Locate the cell with the specified text and output its (X, Y) center coordinate. 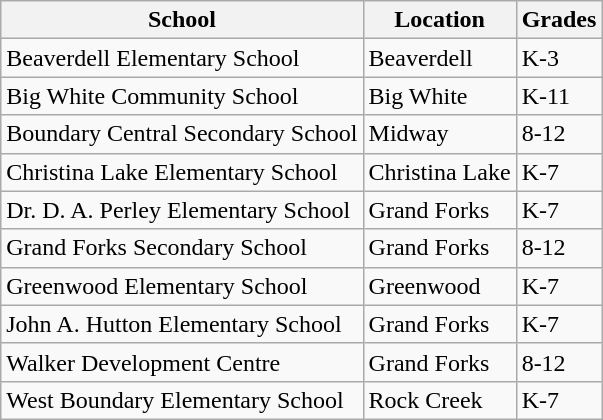
Beaverdell Elementary School (182, 58)
Greenwood Elementary School (182, 286)
West Boundary Elementary School (182, 400)
Christina Lake (440, 172)
Grand Forks Secondary School (182, 248)
Greenwood (440, 286)
John A. Hutton Elementary School (182, 324)
K-11 (559, 96)
Dr. D. A. Perley Elementary School (182, 210)
Midway (440, 134)
Boundary Central Secondary School (182, 134)
Grades (559, 20)
Beaverdell (440, 58)
Big White Community School (182, 96)
K-3 (559, 58)
Location (440, 20)
Big White (440, 96)
Christina Lake Elementary School (182, 172)
School (182, 20)
Rock Creek (440, 400)
Walker Development Centre (182, 362)
